Pinpoint the cell where the given text exists, returning its (x, y) midpoint coordinate. 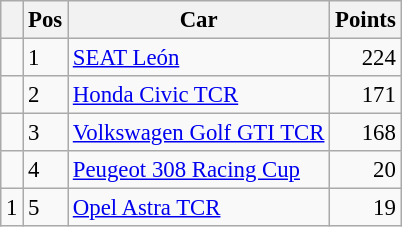
Opel Astra TCR (199, 208)
Points (366, 20)
3 (46, 133)
4 (46, 170)
171 (366, 95)
Pos (46, 20)
20 (366, 170)
2 (46, 95)
SEAT León (199, 58)
19 (366, 208)
168 (366, 133)
Car (199, 20)
Honda Civic TCR (199, 95)
5 (46, 208)
224 (366, 58)
Peugeot 308 Racing Cup (199, 170)
Volkswagen Golf GTI TCR (199, 133)
